Return [X, Y] of the center of cell containing provided text 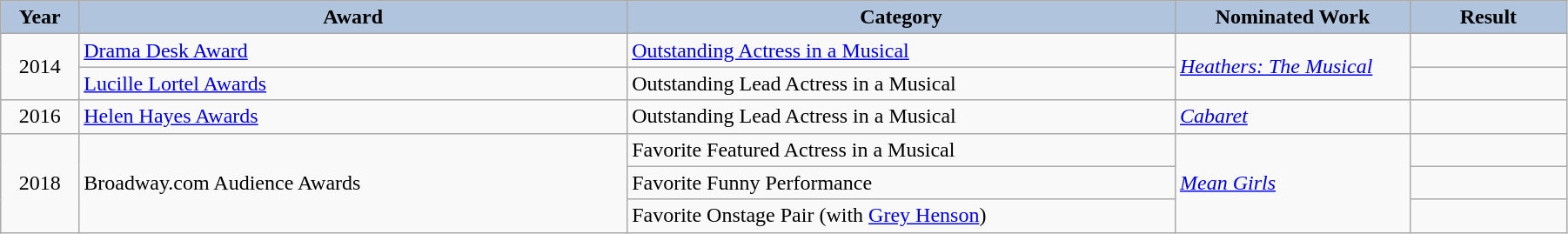
2016 [40, 117]
2014 [40, 67]
Award [353, 17]
Helen Hayes Awards [353, 117]
Favorite Featured Actress in a Musical [901, 150]
Drama Desk Award [353, 50]
Broadway.com Audience Awards [353, 183]
Year [40, 17]
Category [901, 17]
Favorite Onstage Pair (with Grey Henson) [901, 216]
Favorite Funny Performance [901, 183]
Lucille Lortel Awards [353, 84]
Heathers: The Musical [1292, 67]
Result [1488, 17]
2018 [40, 183]
Outstanding Actress in a Musical [901, 50]
Nominated Work [1292, 17]
Cabaret [1292, 117]
Mean Girls [1292, 183]
